Locate the cell with the specified text and output its (X, Y) center coordinate. 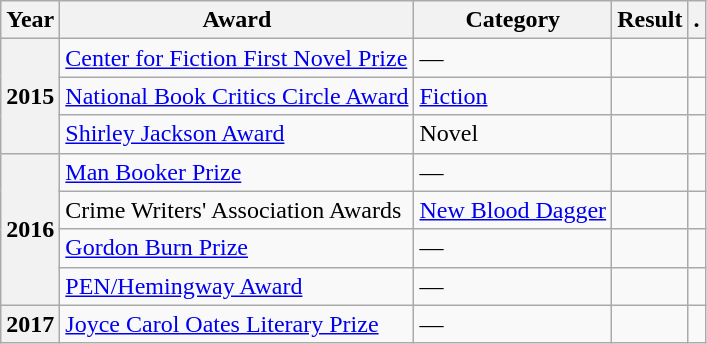
Result (650, 20)
2016 (30, 229)
. (696, 20)
Year (30, 20)
Crime Writers' Association Awards (237, 210)
National Book Critics Circle Award (237, 96)
Man Booker Prize (237, 172)
Center for Fiction First Novel Prize (237, 58)
Category (513, 20)
Award (237, 20)
2017 (30, 324)
PEN/Hemingway Award (237, 286)
Novel (513, 134)
Joyce Carol Oates Literary Prize (237, 324)
Gordon Burn Prize (237, 248)
2015 (30, 96)
Shirley Jackson Award (237, 134)
New Blood Dagger (513, 210)
Fiction (513, 96)
